Provide the (x, y) coordinate of the cell's center where the given text is located.  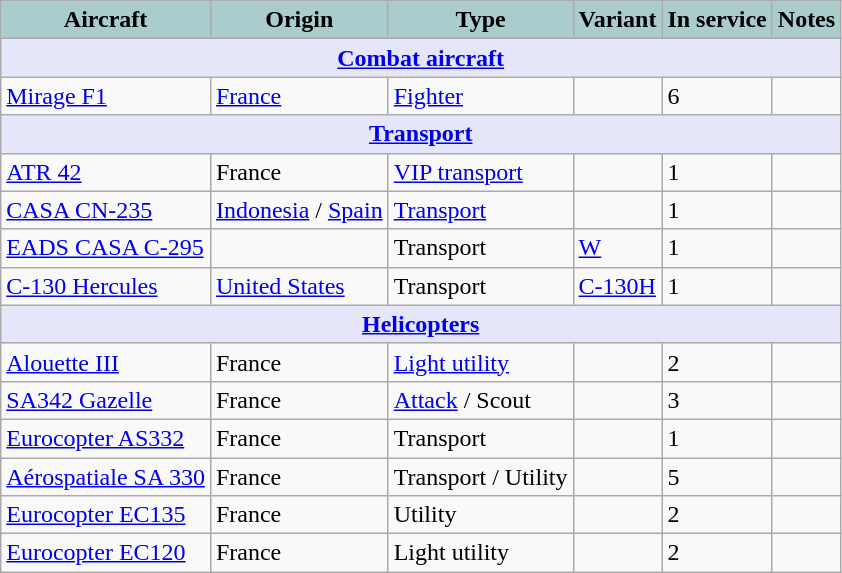
Type (480, 20)
United States (299, 286)
Origin (299, 20)
Aérospatiale SA 330 (106, 477)
SA342 Gazelle (106, 400)
Eurocopter EC120 (106, 553)
W (618, 248)
Aircraft (106, 20)
VIP transport (480, 172)
Fighter (480, 96)
Combat aircraft (421, 58)
3 (717, 400)
Attack / Scout (480, 400)
Helicopters (421, 324)
Transport / Utility (480, 477)
C-130 Hercules (106, 286)
Alouette III (106, 362)
Utility (480, 515)
CASA CN-235 (106, 210)
Mirage F1 (106, 96)
5 (717, 477)
C-130H (618, 286)
In service (717, 20)
Eurocopter EC135 (106, 515)
EADS CASA C-295 (106, 248)
Notes (806, 20)
Eurocopter AS332 (106, 438)
Variant (618, 20)
Indonesia / Spain (299, 210)
ATR 42 (106, 172)
6 (717, 96)
